Scan for the cell matching the given text and deliver its [X, Y] coordinate at center. 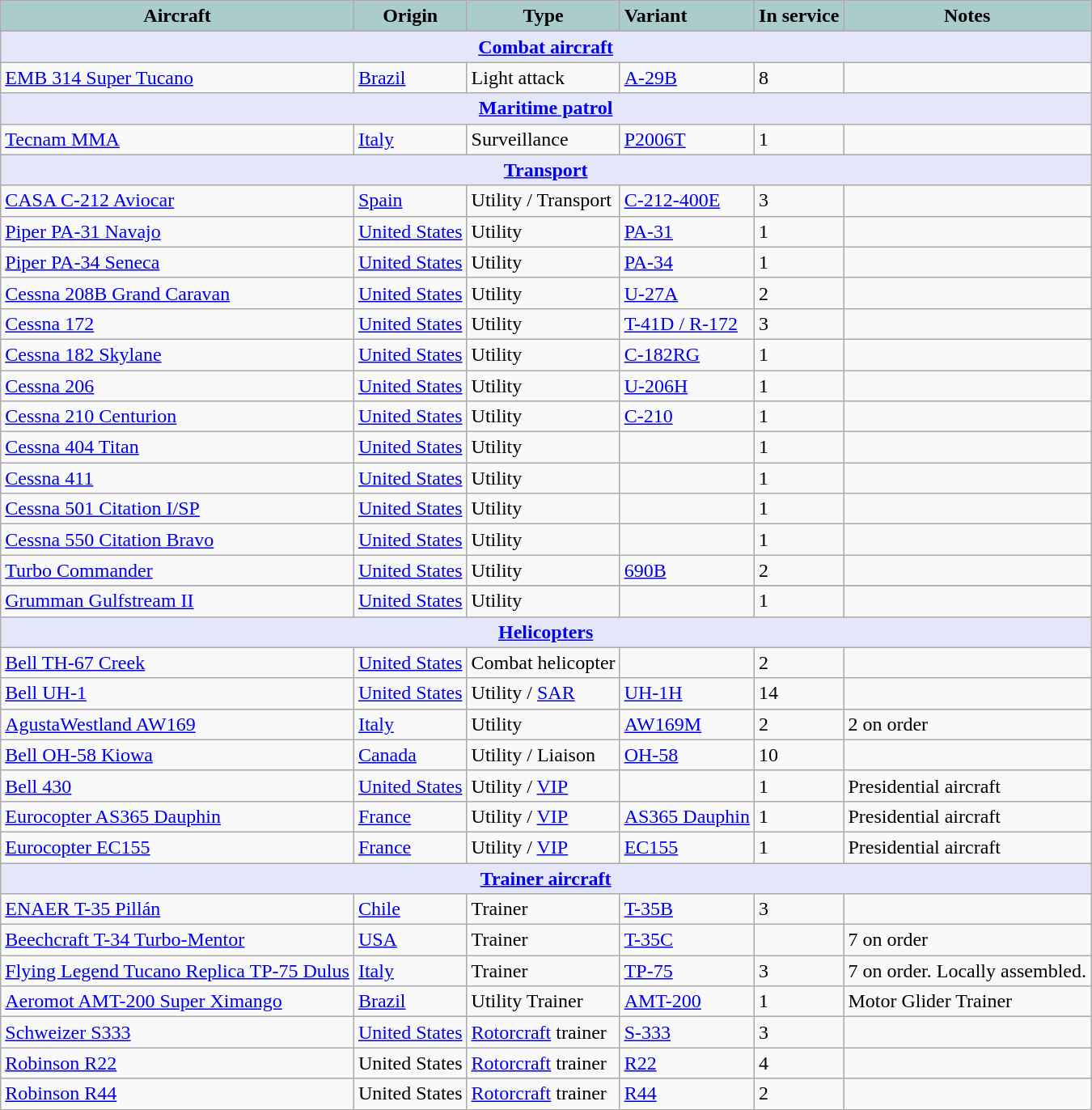
Light attack [544, 78]
OH-58 [687, 755]
Utility / SAR [544, 693]
Combat aircraft [546, 47]
C-210 [687, 417]
R44 [687, 1094]
AgustaWestland AW169 [178, 724]
8 [799, 78]
CASA C-212 Aviocar [178, 201]
Notes [967, 16]
Utility Trainer [544, 1002]
Eurocopter EC155 [178, 847]
In service [799, 16]
Utility / Transport [544, 201]
Schweizer S333 [178, 1032]
Variant [687, 16]
Maritime patrol [546, 108]
14 [799, 693]
Cessna 501 Citation I/SP [178, 509]
Spain [410, 201]
Chile [410, 909]
C-182RG [687, 354]
Beechcraft T-34 Turbo-Mentor [178, 940]
Aircraft [178, 16]
Piper PA-31 Navajo [178, 231]
Bell 430 [178, 786]
C-212-400E [687, 201]
UH-1H [687, 693]
Canada [410, 755]
TP-75 [687, 971]
7 on order [967, 940]
EMB 314 Super Tucano [178, 78]
Utility / Liaison [544, 755]
PA-31 [687, 231]
U-206H [687, 386]
Motor Glider Trainer [967, 1002]
Trainer aircraft [546, 878]
Combat helicopter [544, 663]
Bell UH-1 [178, 693]
Transport [546, 170]
Eurocopter AS365 Dauphin [178, 816]
10 [799, 755]
T-35C [687, 940]
Cessna 411 [178, 478]
A-29B [687, 78]
PA-34 [687, 262]
7 on order. Locally assembled. [967, 971]
Type [544, 16]
Cessna 210 Centurion [178, 417]
Piper PA-34 Seneca [178, 262]
P2006T [687, 139]
Helicopters [546, 632]
Tecnam MMA [178, 139]
Aeromot AMT-200 Super Ximango [178, 1002]
T-41D / R-172 [687, 324]
Cessna 172 [178, 324]
Turbo Commander [178, 570]
S-333 [687, 1032]
AW169M [687, 724]
Cessna 404 Titan [178, 447]
Grumman Gulfstream II [178, 601]
AMT-200 [687, 1002]
4 [799, 1063]
Cessna 550 Citation Bravo [178, 540]
AS365 Dauphin [687, 816]
R22 [687, 1063]
EC155 [687, 847]
Robinson R22 [178, 1063]
U-27A [687, 293]
2 on order [967, 724]
T-35B [687, 909]
Flying Legend Tucano Replica TP-75 Dulus [178, 971]
690B [687, 570]
USA [410, 940]
ENAER T-35 Pillán [178, 909]
Robinson R44 [178, 1094]
Cessna 182 Skylane [178, 354]
Cessna 208B Grand Caravan [178, 293]
Bell OH-58 Kiowa [178, 755]
Surveillance [544, 139]
Cessna 206 [178, 386]
Bell TH-67 Creek [178, 663]
Origin [410, 16]
